Output the [x, y] coordinate of the center of the cell containing the given text.  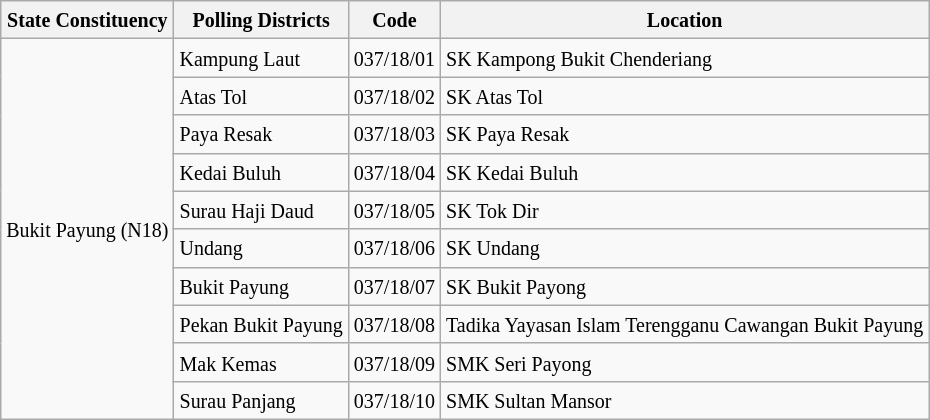
SK Paya Resak [684, 134]
SK Kedai Buluh [684, 172]
Pekan Bukit Payung [261, 324]
Mak Kemas [261, 362]
037/18/03 [394, 134]
Surau Panjang [261, 400]
037/18/07 [394, 286]
Code [394, 20]
037/18/02 [394, 96]
Bukit Payung [261, 286]
SK Bukit Payong [684, 286]
Bukit Payung (N18) [88, 230]
Undang [261, 248]
037/18/06 [394, 248]
SK Undang [684, 248]
Paya Resak [261, 134]
SMK Seri Payong [684, 362]
Tadika Yayasan Islam Terengganu Cawangan Bukit Payung [684, 324]
Polling Districts [261, 20]
Kampung Laut [261, 58]
037/18/09 [394, 362]
SMK Sultan Mansor [684, 400]
SK Atas Tol [684, 96]
037/18/10 [394, 400]
SK Kampong Bukit Chenderiang [684, 58]
037/18/05 [394, 210]
State Constituency [88, 20]
037/18/01 [394, 58]
Kedai Buluh [261, 172]
Atas Tol [261, 96]
Surau Haji Daud [261, 210]
037/18/08 [394, 324]
Location [684, 20]
037/18/04 [394, 172]
SK Tok Dir [684, 210]
